Locate the cell with the specified text and output its [x, y] center coordinate. 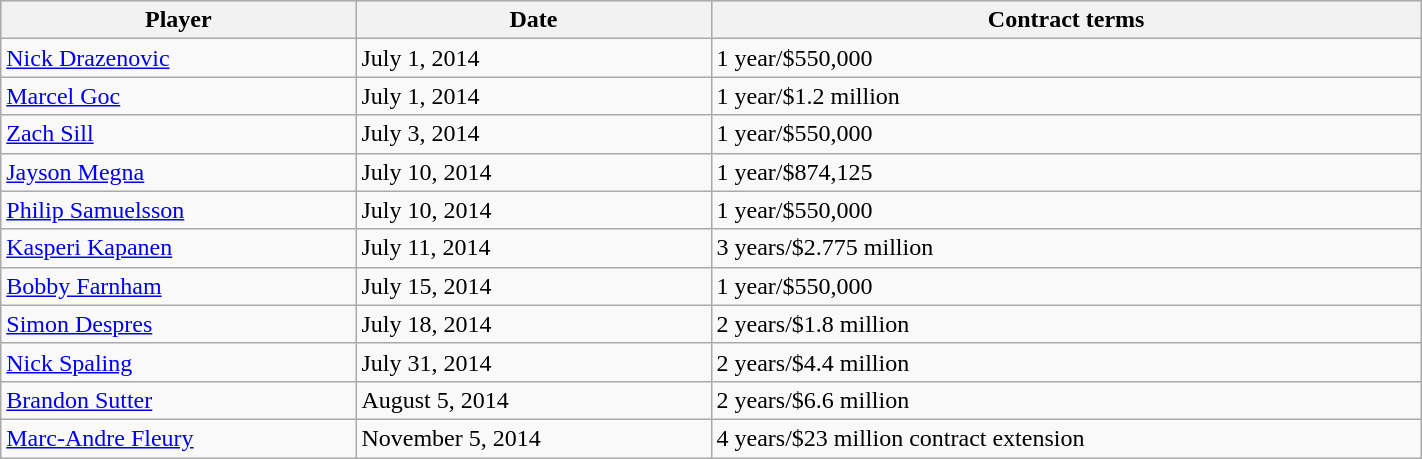
July 11, 2014 [534, 248]
Zach Sill [178, 134]
Nick Drazenovic [178, 58]
1 year/$874,125 [1066, 172]
Nick Spaling [178, 362]
July 15, 2014 [534, 286]
July 3, 2014 [534, 134]
July 31, 2014 [534, 362]
Marcel Goc [178, 96]
2 years/$4.4 million [1066, 362]
Date [534, 20]
Marc-Andre Fleury [178, 438]
Simon Despres [178, 324]
Player [178, 20]
Kasperi Kapanen [178, 248]
Philip Samuelsson [178, 210]
2 years/$6.6 million [1066, 400]
August 5, 2014 [534, 400]
July 18, 2014 [534, 324]
2 years/$1.8 million [1066, 324]
Brandon Sutter [178, 400]
3 years/$2.775 million [1066, 248]
Bobby Farnham [178, 286]
Contract terms [1066, 20]
Jayson Megna [178, 172]
4 years/$23 million contract extension [1066, 438]
1 year/$1.2 million [1066, 96]
November 5, 2014 [534, 438]
